Locate the cell with the specified text and output its (X, Y) center coordinate. 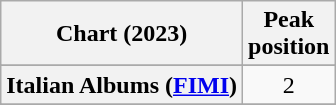
Italian Albums (FIMI) (122, 85)
Peakposition (289, 34)
Chart (2023) (122, 34)
2 (289, 85)
